Detect which cell encompasses the target text, then output its (X, Y) center coordinate. 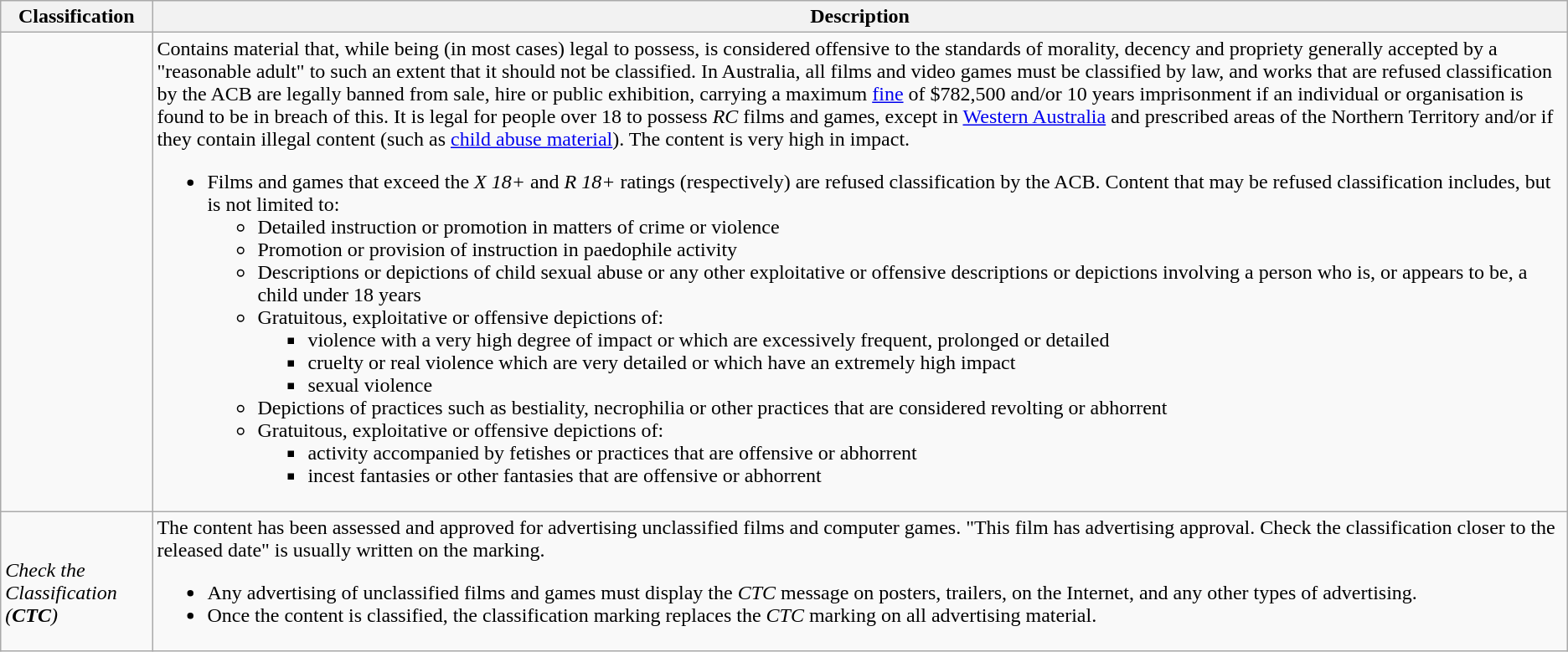
Classification (77, 17)
Check the Classification (CTC) (77, 581)
Description (859, 17)
